Locate the cell with the specified text and output its (x, y) center coordinate. 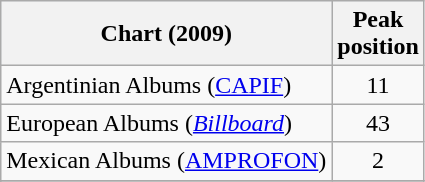
43 (378, 123)
Peakposition (378, 34)
Argentinian Albums (CAPIF) (166, 85)
2 (378, 161)
11 (378, 85)
Mexican Albums (AMPROFON) (166, 161)
European Albums (Billboard) (166, 123)
Chart (2009) (166, 34)
